From the cell containing the given text, extract its center point as [X, Y] coordinate. 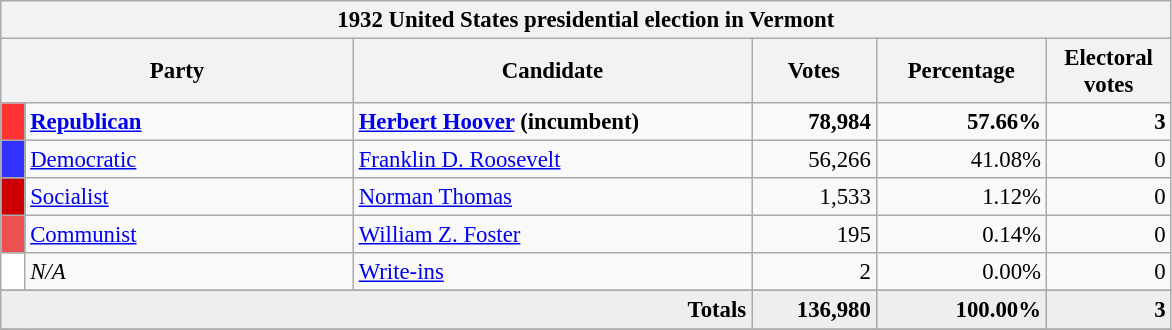
Herbert Hoover (incumbent) [552, 122]
136,980 [814, 310]
56,266 [814, 160]
0.00% [961, 273]
2 [814, 273]
Socialist [189, 197]
Communist [189, 235]
Party [178, 72]
Percentage [961, 72]
Electoral votes [1108, 72]
1.12% [961, 197]
1932 United States presidential election in Vermont [586, 20]
100.00% [961, 310]
Write-ins [552, 273]
Candidate [552, 72]
Norman Thomas [552, 197]
N/A [189, 273]
41.08% [961, 160]
57.66% [961, 122]
William Z. Foster [552, 235]
Votes [814, 72]
Totals [376, 310]
Franklin D. Roosevelt [552, 160]
Republican [189, 122]
195 [814, 235]
0.14% [961, 235]
78,984 [814, 122]
Democratic [189, 160]
1,533 [814, 197]
